Extract the (X, Y) coordinate from the center of the cell holding the provided text.  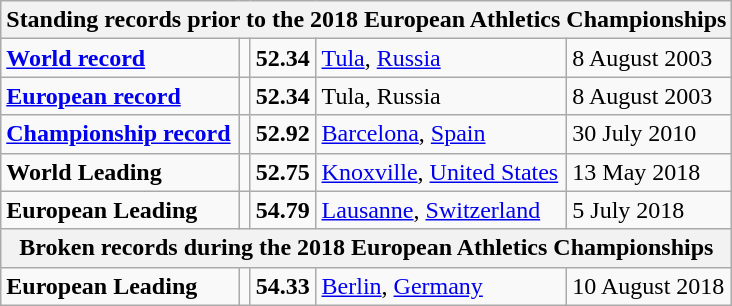
European record (120, 96)
Broken records during the 2018 European Athletics Championships (366, 248)
Berlin, Germany (442, 286)
13 May 2018 (650, 172)
World record (120, 58)
10 August 2018 (650, 286)
54.79 (283, 210)
Barcelona, Spain (442, 134)
52.75 (283, 172)
Knoxville, United States (442, 172)
30 July 2010 (650, 134)
Standing records prior to the 2018 European Athletics Championships (366, 20)
Lausanne, Switzerland (442, 210)
54.33 (283, 286)
52.92 (283, 134)
5 July 2018 (650, 210)
Championship record (120, 134)
World Leading (120, 172)
